Return (x, y) of the center of cell containing provided text 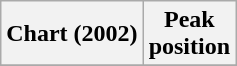
Peakposition (189, 34)
Chart (2002) (72, 34)
